Return (x, y) of the center of cell containing provided text 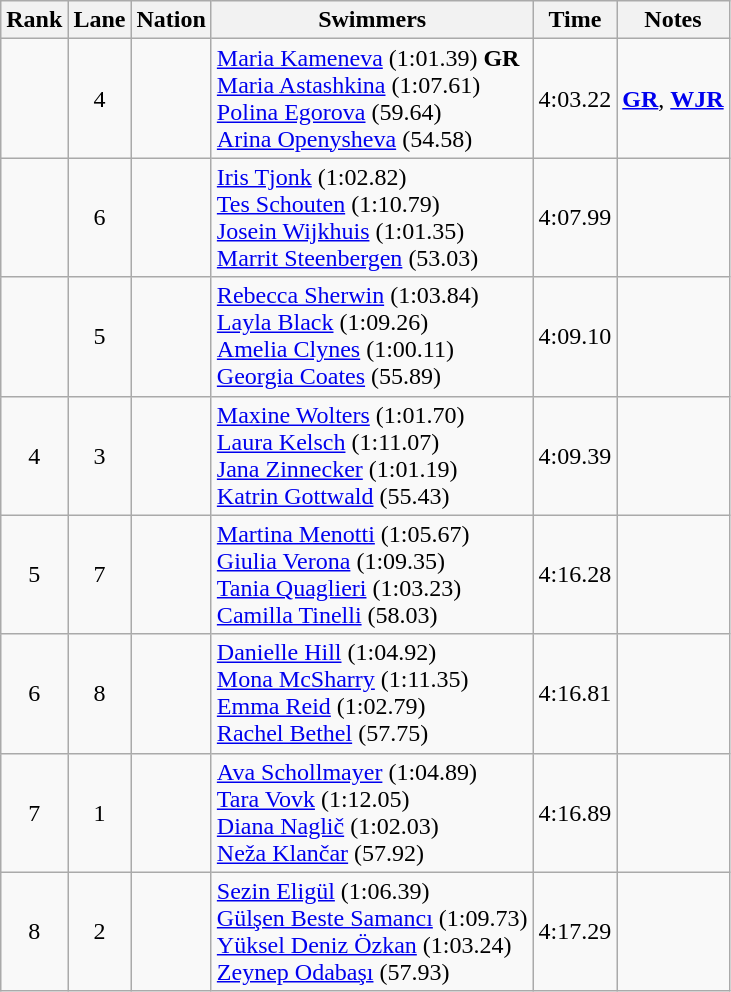
Rank (34, 20)
4:03.22 (575, 98)
2 (100, 932)
4:16.89 (575, 812)
Rebecca Sherwin (1:03.84)Layla Black (1:09.26)Amelia Clynes (1:00.11)Georgia Coates (55.89) (372, 336)
4:07.99 (575, 218)
Danielle Hill (1:04.92)Mona McSharry (1:11.35)Emma Reid (1:02.79)Rachel Bethel (57.75) (372, 694)
Notes (673, 20)
Nation (171, 20)
Ava Schollmayer (1:04.89)Tara Vovk (1:12.05)Diana Naglič (1:02.03)Neža Klančar (57.92) (372, 812)
GR, WJR (673, 98)
4:09.10 (575, 336)
Lane (100, 20)
Iris Tjonk (1:02.82)Tes Schouten (1:10.79)Josein Wijkhuis (1:01.35)Marrit Steenbergen (53.03) (372, 218)
Swimmers (372, 20)
3 (100, 456)
1 (100, 812)
4:16.28 (575, 574)
4:17.29 (575, 932)
Sezin Eligül (1:06.39)Gülşen Beste Samancı (1:09.73)Yüksel Deniz Özkan (1:03.24)Zeynep Odabaşı (57.93) (372, 932)
4:16.81 (575, 694)
Maxine Wolters (1:01.70)Laura Kelsch (1:11.07)Jana Zinnecker (1:01.19)Katrin Gottwald (55.43) (372, 456)
4:09.39 (575, 456)
Maria Kameneva (1:01.39) GRMaria Astashkina (1:07.61)Polina Egorova (59.64)Arina Openysheva (54.58) (372, 98)
Time (575, 20)
Martina Menotti (1:05.67)Giulia Verona (1:09.35)Tania Quaglieri (1:03.23)Camilla Tinelli (58.03) (372, 574)
